Detect which cell encompasses the target text, then output its [x, y] center coordinate. 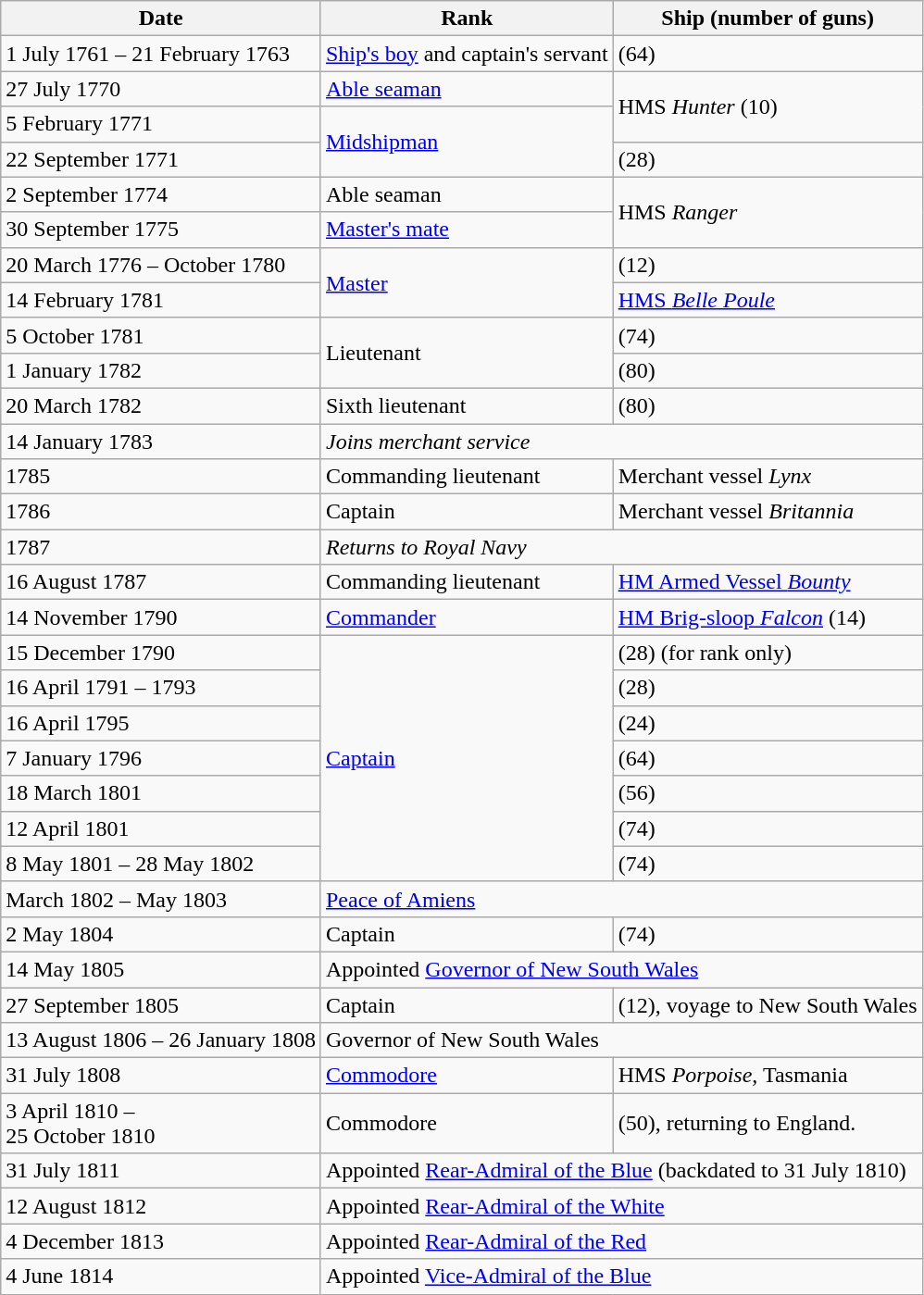
14 November 1790 [161, 617]
30 September 1775 [161, 230]
(56) [768, 793]
12 August 1812 [161, 1206]
27 July 1770 [161, 89]
HM Brig-sloop Falcon (14) [768, 617]
31 July 1808 [161, 1076]
Ship (number of guns) [768, 19]
HMS Ranger [768, 212]
5 February 1771 [161, 124]
15 December 1790 [161, 653]
Ship's boy and captain's servant [467, 54]
18 March 1801 [161, 793]
(50), returning to England. [768, 1124]
1785 [161, 477]
March 1802 – May 1803 [161, 899]
Midshipman [467, 142]
4 December 1813 [161, 1241]
20 March 1776 – October 1780 [161, 265]
14 May 1805 [161, 969]
(28) (for rank only) [768, 653]
27 September 1805 [161, 1004]
Master's mate [467, 230]
3 April 1810 –25 October 1810 [161, 1124]
Returns to Royal Navy [621, 547]
Sixth lieutenant [467, 405]
HMS Belle Poule [768, 300]
8 May 1801 – 28 May 1802 [161, 864]
16 August 1787 [161, 582]
2 September 1774 [161, 194]
1 July 1761 – 21 February 1763 [161, 54]
16 April 1795 [161, 723]
Date [161, 19]
1787 [161, 547]
Appointed Rear-Admiral of the White [621, 1206]
1786 [161, 512]
13 August 1806 – 26 January 1808 [161, 1040]
22 September 1771 [161, 159]
2 May 1804 [161, 934]
14 February 1781 [161, 300]
Merchant vessel Lynx [768, 477]
31 July 1811 [161, 1171]
16 April 1791 – 1793 [161, 688]
(12), voyage to New South Wales [768, 1004]
Peace of Amiens [621, 899]
Rank [467, 19]
Governor of New South Wales [621, 1040]
Merchant vessel Britannia [768, 512]
HM Armed Vessel Bounty [768, 582]
Appointed Governor of New South Wales [621, 969]
Commander [467, 617]
(24) [768, 723]
12 April 1801 [161, 828]
Appointed Rear-Admiral of the Blue (backdated to 31 July 1810) [621, 1171]
7 January 1796 [161, 758]
Master [467, 282]
HMS Porpoise, Tasmania [768, 1076]
1 January 1782 [161, 370]
Appointed Rear-Admiral of the Red [621, 1241]
20 March 1782 [161, 405]
14 January 1783 [161, 442]
HMS Hunter (10) [768, 106]
Joins merchant service [621, 442]
Appointed Vice-Admiral of the Blue [621, 1276]
5 October 1781 [161, 335]
(12) [768, 265]
4 June 1814 [161, 1276]
Lieutenant [467, 353]
